Find where the given text appears and provide that cell's center as [X, Y] coordinate. 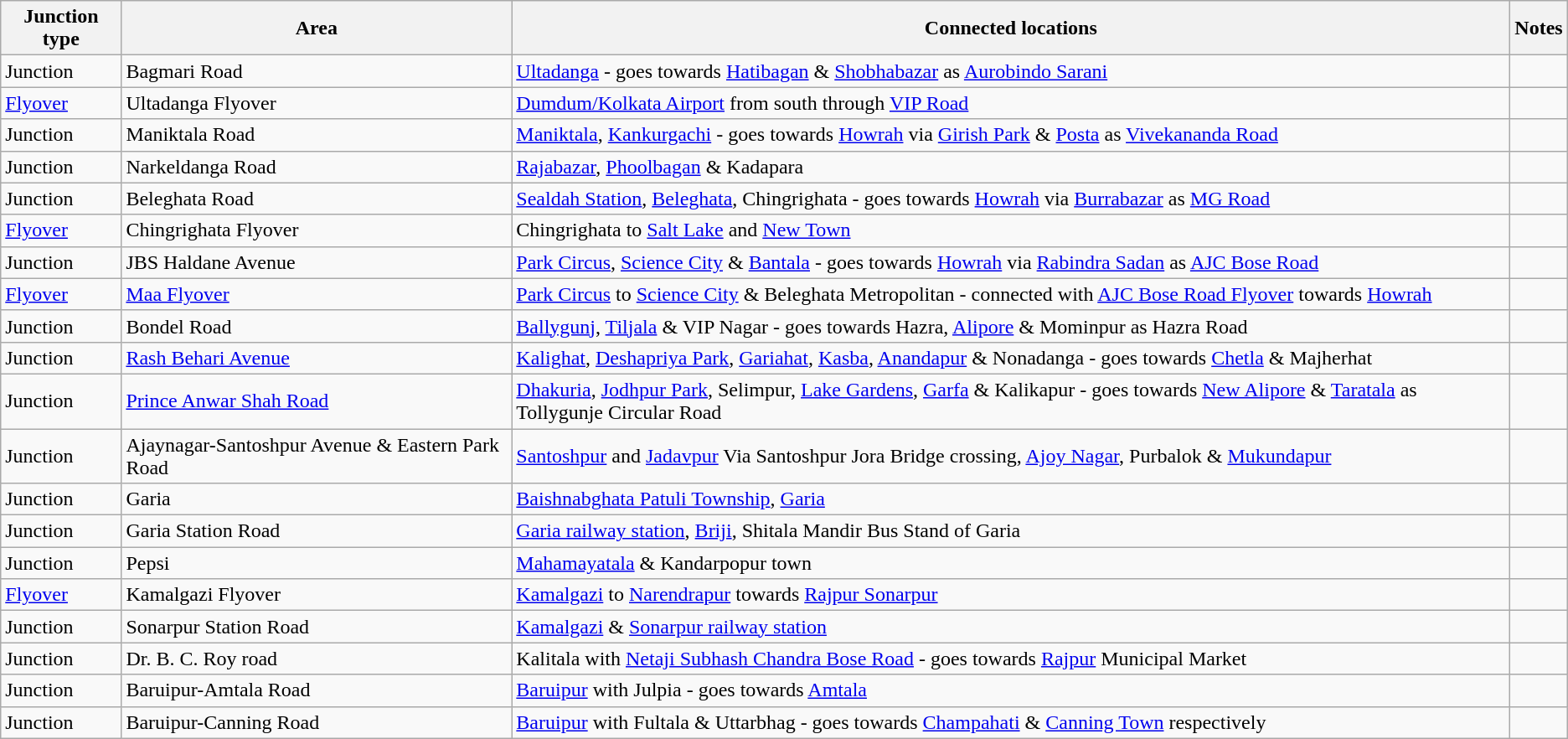
Garia railway station, Briji, Shitala Mandir Bus Stand of Garia [1011, 531]
Rash Behari Avenue [317, 358]
Prince Anwar Shah Road [317, 401]
Garia [317, 499]
Beleghata Road [317, 199]
Ultadanga - goes towards Hatibagan & Shobhabazar as Aurobindo Sarani [1011, 71]
Pepsi [317, 563]
Maniktala Road [317, 135]
Narkeldanga Road [317, 167]
Kalighat, Deshapriya Park, Gariahat, Kasba, Anandapur & Nonadanga - goes towards Chetla & Majherhat [1011, 358]
Ultadanga Flyover [317, 103]
Notes [1539, 28]
Baruipur-Amtala Road [317, 690]
JBS Haldane Avenue [317, 262]
Sealdah Station, Beleghata, Chingrighata - goes towards Howrah via Burrabazar as MG Road [1011, 199]
Maa Flyover [317, 294]
Baishnabghata Patuli Township, Garia [1011, 499]
Rajabazar, Phoolbagan & Kadapara [1011, 167]
Bondel Road [317, 326]
Kamalgazi Flyover [317, 595]
Baruipur-Canning Road [317, 722]
Dumdum/Kolkata Airport from south through VIP Road [1011, 103]
Park Circus to Science City & Beleghata Metropolitan - connected with AJC Bose Road Flyover towards Howrah [1011, 294]
Chingrighata to Salt Lake and New Town [1011, 230]
Santoshpur and Jadavpur Via Santoshpur Jora Bridge crossing, Ajoy Nagar, Purbalok & Mukundapur [1011, 456]
Sonarpur Station Road [317, 627]
Ballygunj, Tiljala & VIP Nagar - goes towards Hazra, Alipore & Mominpur as Hazra Road [1011, 326]
Mahamayatala & Kandarpopur town [1011, 563]
Junction type [61, 28]
Ajaynagar-Santoshpur Avenue & Eastern Park Road [317, 456]
Kalitala with Netaji Subhash Chandra Bose Road - goes towards Rajpur Municipal Market [1011, 659]
Maniktala, Kankurgachi - goes towards Howrah via Girish Park & Posta as Vivekananda Road [1011, 135]
Kamalgazi & Sonarpur railway station [1011, 627]
Area [317, 28]
Baruipur with Fultala & Uttarbhag - goes towards Champahati & Canning Town respectively [1011, 722]
Kamalgazi to Narendrapur towards Rajpur Sonarpur [1011, 595]
Dhakuria, Jodhpur Park, Selimpur, Lake Gardens, Garfa & Kalikapur - goes towards New Alipore & Taratala as Tollygunje Circular Road [1011, 401]
Connected locations [1011, 28]
Baruipur with Julpia - goes towards Amtala [1011, 690]
Garia Station Road [317, 531]
Chingrighata Flyover [317, 230]
Bagmari Road [317, 71]
Park Circus, Science City & Bantala - goes towards Howrah via Rabindra Sadan as AJC Bose Road [1011, 262]
Dr. B. C. Roy road [317, 659]
